Output the (x, y) coordinate of the center of the cell containing the given text.  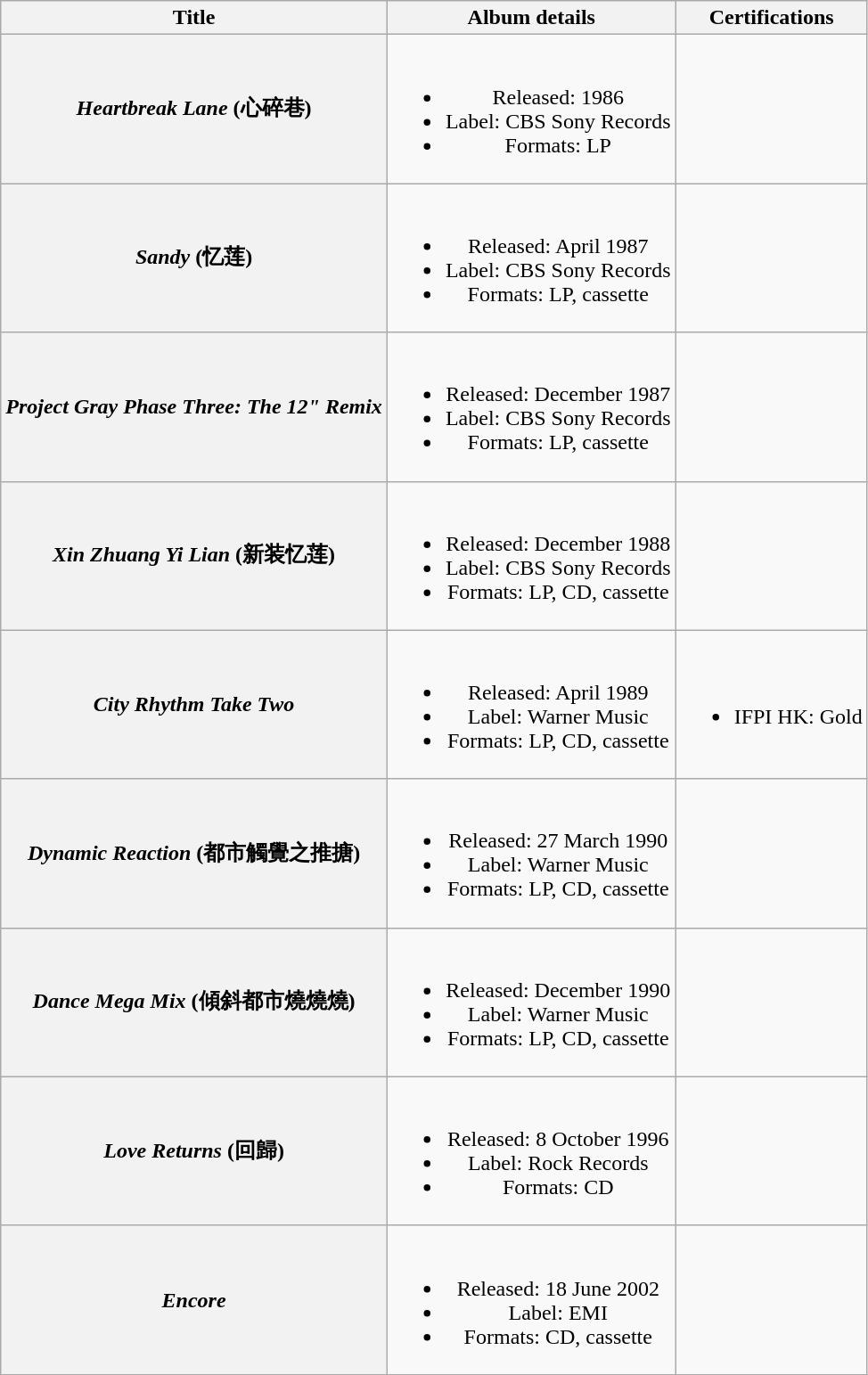
Dance Mega Mix (傾斜都市燒燒燒) (194, 1002)
Certifications (772, 18)
Released: 1986Label: CBS Sony RecordsFormats: LP (531, 109)
Love Returns (回歸) (194, 1151)
Encore (194, 1299)
Released: 8 October 1996Label: Rock RecordsFormats: CD (531, 1151)
Released: 18 June 2002Label: EMIFormats: CD, cassette (531, 1299)
Dynamic Reaction (都市觸覺之推搪) (194, 854)
Released: April 1987Label: CBS Sony RecordsFormats: LP, cassette (531, 258)
Sandy (忆莲) (194, 258)
Album details (531, 18)
Released: April 1989Label: Warner MusicFormats: LP, CD, cassette (531, 704)
Released: December 1988Label: CBS Sony RecordsFormats: LP, CD, cassette (531, 556)
City Rhythm Take Two (194, 704)
Released: December 1987Label: CBS Sony RecordsFormats: LP, cassette (531, 406)
Heartbreak Lane (心碎巷) (194, 109)
Title (194, 18)
IFPI HK: Gold (772, 704)
Project Gray Phase Three: The 12" Remix (194, 406)
Released: December 1990Label: Warner MusicFormats: LP, CD, cassette (531, 1002)
Xin Zhuang Yi Lian (新装忆莲) (194, 556)
Released: 27 March 1990Label: Warner MusicFormats: LP, CD, cassette (531, 854)
